Find where the given text appears and provide that cell's center as [X, Y] coordinate. 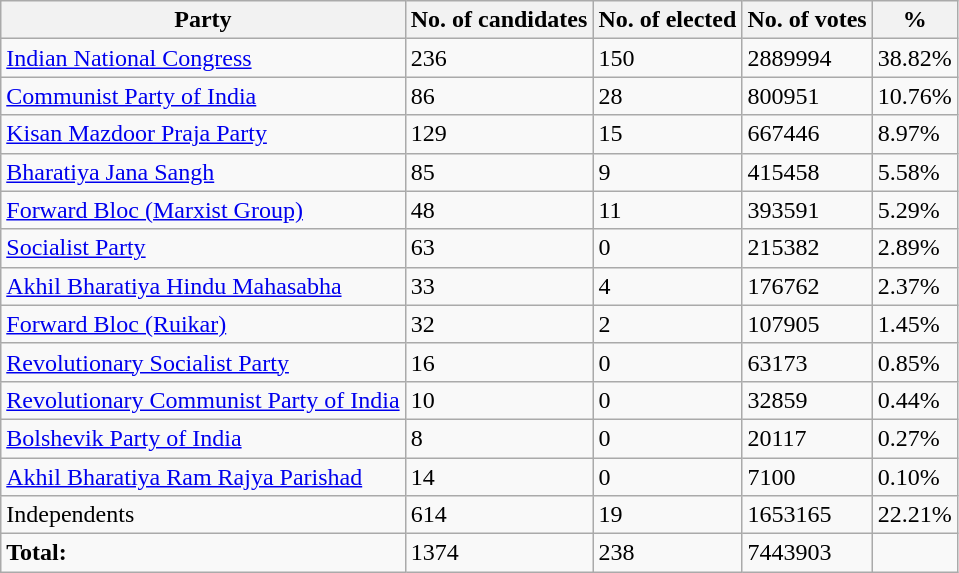
150 [668, 58]
4 [668, 286]
667446 [807, 134]
0.10% [914, 477]
19 [668, 515]
38.82% [914, 58]
Bolshevik Party of India [203, 438]
8.97% [914, 134]
16 [499, 362]
415458 [807, 172]
800951 [807, 96]
63173 [807, 362]
Revolutionary Communist Party of India [203, 400]
Forward Bloc (Marxist Group) [203, 210]
2 [668, 324]
8 [499, 438]
20117 [807, 438]
5.29% [914, 210]
2.89% [914, 248]
No. of candidates [499, 20]
No. of elected [668, 20]
0.44% [914, 400]
0.85% [914, 362]
1.45% [914, 324]
Forward Bloc (Ruikar) [203, 324]
1653165 [807, 515]
Independents [203, 515]
11 [668, 210]
22.21% [914, 515]
Bharatiya Jana Sangh [203, 172]
129 [499, 134]
7100 [807, 477]
614 [499, 515]
14 [499, 477]
1374 [499, 553]
28 [668, 96]
85 [499, 172]
Party [203, 20]
9 [668, 172]
7443903 [807, 553]
236 [499, 58]
238 [668, 553]
Akhil Bharatiya Ram Rajya Parishad [203, 477]
0.27% [914, 438]
Indian National Congress [203, 58]
10 [499, 400]
2889994 [807, 58]
63 [499, 248]
2.37% [914, 286]
215382 [807, 248]
48 [499, 210]
Kisan Mazdoor Praja Party [203, 134]
32 [499, 324]
Akhil Bharatiya Hindu Mahasabha [203, 286]
Communist Party of India [203, 96]
33 [499, 286]
Socialist Party [203, 248]
5.58% [914, 172]
393591 [807, 210]
No. of votes [807, 20]
10.76% [914, 96]
15 [668, 134]
107905 [807, 324]
Total: [203, 553]
Revolutionary Socialist Party [203, 362]
176762 [807, 286]
32859 [807, 400]
86 [499, 96]
% [914, 20]
